Pinpoint the cell where the given text exists, returning its [x, y] midpoint coordinate. 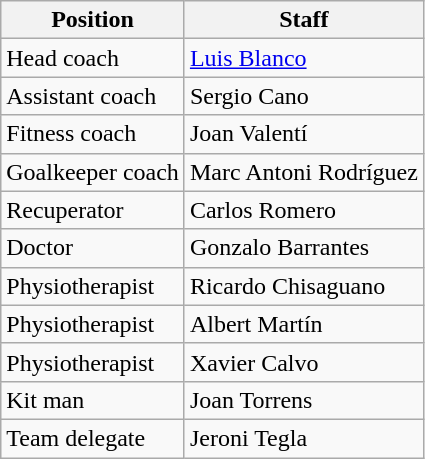
Fitness coach [93, 134]
Kit man [93, 400]
Joan Torrens [304, 400]
Albert Martín [304, 324]
Team delegate [93, 438]
Goalkeeper coach [93, 172]
Gonzalo Barrantes [304, 248]
Recuperator [93, 210]
Head coach [93, 58]
Assistant coach [93, 96]
Jeroni Tegla [304, 438]
Doctor [93, 248]
Joan Valentí [304, 134]
Luis Blanco [304, 58]
Ricardo Chisaguano [304, 286]
Xavier Calvo [304, 362]
Position [93, 20]
Carlos Romero [304, 210]
Marc Antoni Rodríguez [304, 172]
Sergio Cano [304, 96]
Staff [304, 20]
